Pinpoint the cell where the given text exists, returning its [x, y] midpoint coordinate. 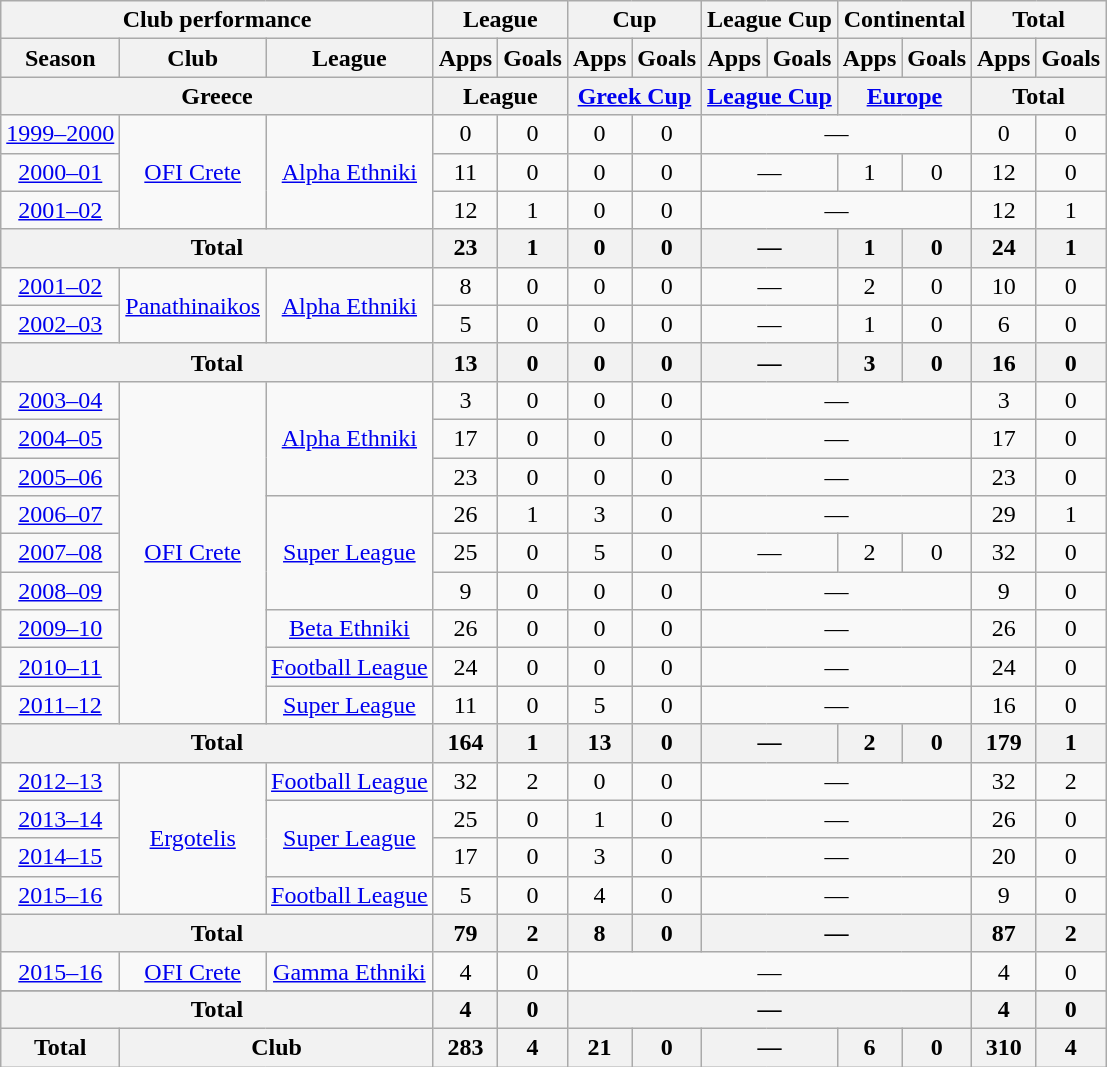
20 [1004, 857]
10 [1004, 286]
2007–08 [60, 553]
21 [599, 1047]
2010–11 [60, 667]
283 [465, 1047]
2005–06 [60, 477]
2008–09 [60, 591]
2003–04 [60, 400]
29 [1004, 515]
Cup [634, 20]
Beta Ethniki [350, 629]
Europe [904, 96]
310 [1004, 1047]
2002–03 [60, 324]
2013–14 [60, 819]
Gamma Ethniki [350, 971]
87 [1004, 933]
1999–2000 [60, 134]
2000–01 [60, 172]
2009–10 [60, 629]
Club performance [217, 20]
2014–15 [60, 857]
2012–13 [60, 781]
Season [60, 58]
Greek Cup [634, 96]
164 [465, 743]
Ergotelis [193, 838]
Continental [904, 20]
2006–07 [60, 515]
Panathinaikos [193, 305]
Greece [217, 96]
2004–05 [60, 438]
2011–12 [60, 705]
179 [1004, 743]
79 [465, 933]
